Scan for the cell matching the given text and deliver its (x, y) coordinate at center. 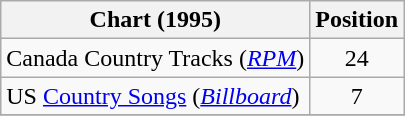
24 (357, 58)
Canada Country Tracks (RPM) (156, 58)
7 (357, 96)
US Country Songs (Billboard) (156, 96)
Position (357, 20)
Chart (1995) (156, 20)
